Return [x, y] of the center of cell containing provided text 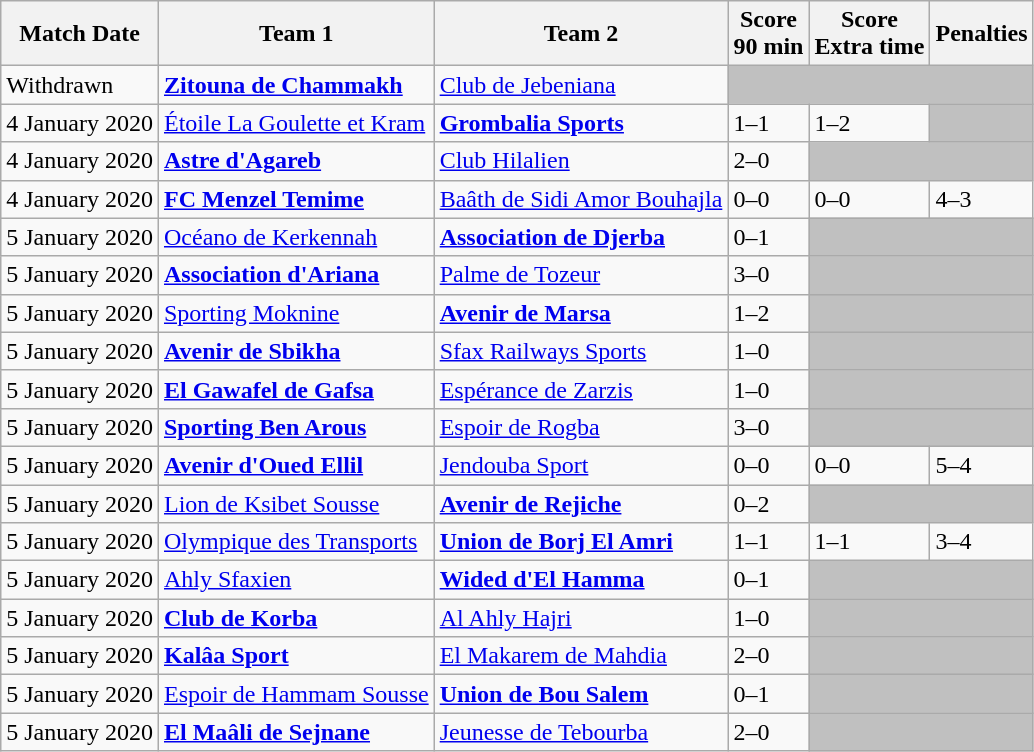
Olympique des Transports [296, 542]
Avenir de Sbikha [296, 351]
Espoir de Hammam Sousse [296, 694]
Club Hilalien [581, 161]
Score90 min [768, 34]
El Makarem de Mahdia [581, 656]
Team 1 [296, 34]
Jendouba Sport [581, 465]
Team 2 [581, 34]
FC Menzel Temime [296, 199]
Match Date [80, 34]
Association d'Ariana [296, 275]
Ahly Sfaxien [296, 580]
El Gawafel de Gafsa [296, 389]
El Maâli de Sejnane [296, 732]
Kalâa Sport [296, 656]
Sfax Railways Sports [581, 351]
Océano de Kerkennah [296, 237]
Avenir d'Oued Ellil [296, 465]
4–3 [982, 199]
Étoile La Goulette et Kram [296, 123]
Espoir de Rogba [581, 427]
Union de Bou Salem [581, 694]
0–2 [768, 503]
Avenir de Marsa [581, 313]
Baâth de Sidi Amor Bouhajla [581, 199]
Club de Jebeniana [581, 85]
Palme de Tozeur [581, 275]
Sporting Moknine [296, 313]
Withdrawn [80, 85]
ScoreExtra time [870, 34]
Al Ahly Hajri [581, 618]
Avenir de Rejiche [581, 503]
Penalties [982, 34]
Wided d'El Hamma [581, 580]
Jeunesse de Tebourba [581, 732]
5–4 [982, 465]
Espérance de Zarzis [581, 389]
Zitouna de Chammakh [296, 85]
Astre d'Agareb [296, 161]
3–4 [982, 542]
Association de Djerba [581, 237]
Union de Borj El Amri [581, 542]
Grombalia Sports [581, 123]
Sporting Ben Arous [296, 427]
Club de Korba [296, 618]
Lion de Ksibet Sousse [296, 503]
